Provide the (X, Y) coordinate of the cell's center where the given text is located.  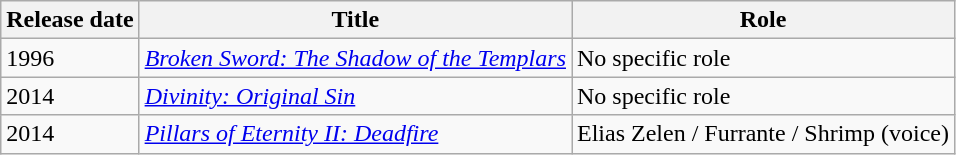
1996 (70, 58)
Release date (70, 20)
Broken Sword: The Shadow of the Templars (355, 58)
Pillars of Eternity II: Deadfire (355, 134)
Elias Zelen / Furrante / Shrimp (voice) (764, 134)
Role (764, 20)
Divinity: Original Sin (355, 96)
Title (355, 20)
